Return the [X, Y] coordinate for the center point of the cell that contains the specified text.  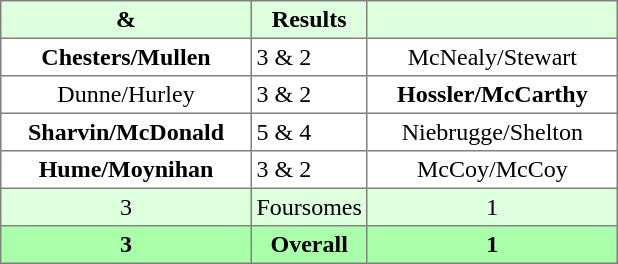
Niebrugge/Shelton [492, 132]
Dunne/Hurley [126, 95]
Chesters/Mullen [126, 57]
Sharvin/McDonald [126, 132]
Hume/Moynihan [126, 170]
& [126, 20]
McNealy/Stewart [492, 57]
Overall [309, 245]
Hossler/McCarthy [492, 95]
McCoy/McCoy [492, 170]
5 & 4 [309, 132]
Results [309, 20]
Foursomes [309, 207]
